Pinpoint the cell where the given text exists, returning its (X, Y) midpoint coordinate. 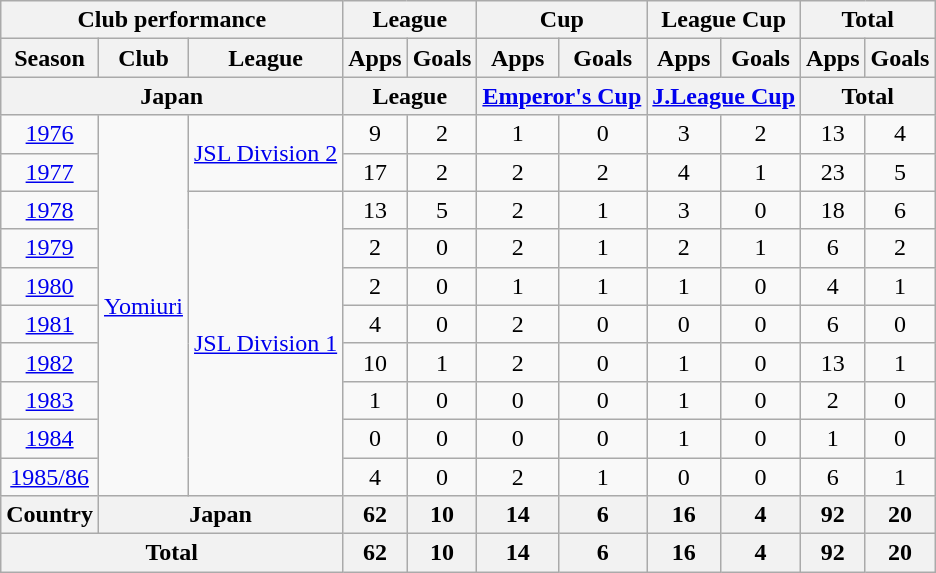
1985/86 (50, 477)
17 (375, 172)
Cup (562, 20)
1978 (50, 210)
Club performance (172, 20)
Emperor's Cup (562, 96)
J.League Cup (724, 96)
Yomiuri (143, 306)
23 (833, 172)
1979 (50, 248)
1980 (50, 286)
1981 (50, 324)
Country (50, 515)
1977 (50, 172)
Season (50, 58)
18 (833, 210)
JSL Division 1 (265, 343)
9 (375, 134)
1976 (50, 134)
League Cup (724, 20)
Club (143, 58)
1983 (50, 400)
1982 (50, 362)
JSL Division 2 (265, 153)
1984 (50, 438)
